Capture the cell that displays the provided text and extract its [X, Y] central coordinate. 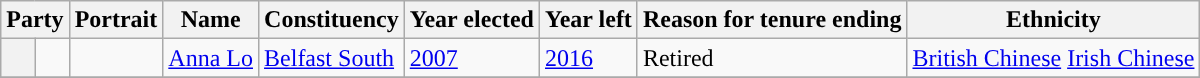
Anna Lo [211, 58]
Year elected [472, 20]
Year left [588, 20]
Belfast South [332, 58]
2007 [472, 58]
Retired [772, 58]
Name [211, 20]
British Chinese Irish Chinese [1054, 58]
Reason for tenure ending [772, 20]
Ethnicity [1054, 20]
Portrait [116, 20]
Party [35, 20]
2016 [588, 58]
Constituency [332, 20]
